Locate the cell with the specified text and output its (x, y) center coordinate. 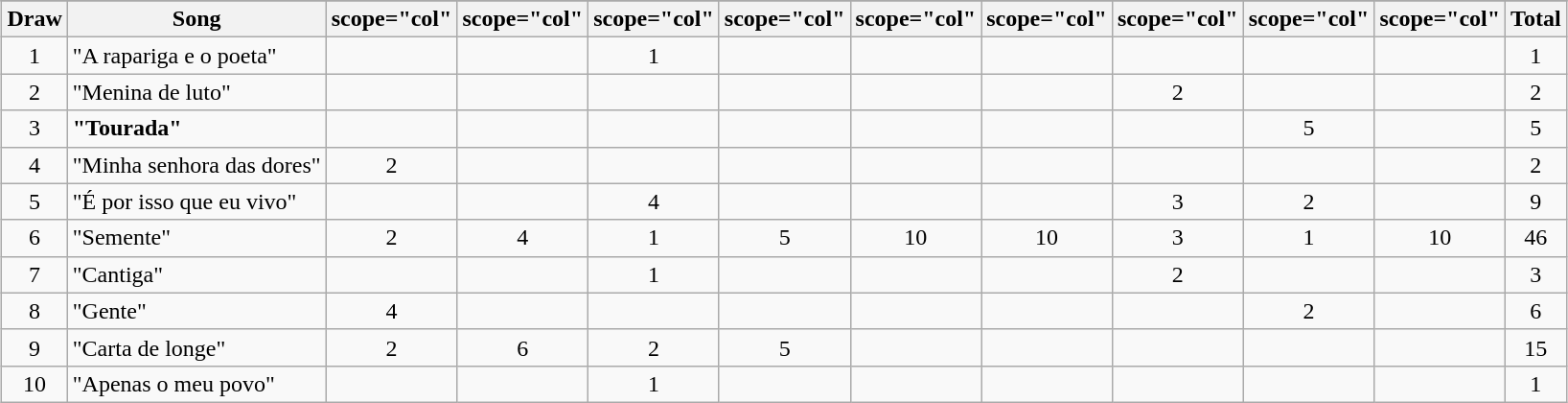
"Cantiga" (196, 274)
"Menina de luto" (196, 92)
7 (35, 274)
"Carta de longe" (196, 347)
Song (196, 19)
"Semente" (196, 238)
46 (1536, 238)
"Minha senhora das dores" (196, 165)
15 (1536, 347)
Total (1536, 19)
"A rapariga e o poeta" (196, 56)
"Gente" (196, 311)
"Tourada" (196, 129)
"Apenas o meu povo" (196, 384)
Draw (35, 19)
"É por isso que eu vivo" (196, 201)
8 (35, 311)
